Provide the (x, y) coordinate of the cell's center where the given text is located.  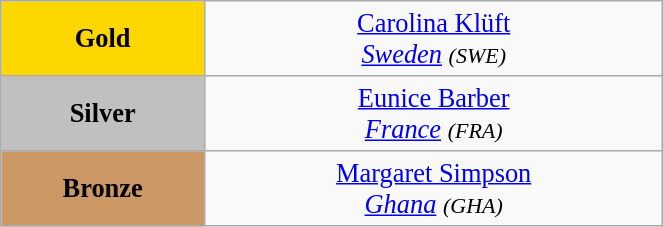
Bronze (103, 188)
Carolina KlüftSweden (SWE) (434, 38)
Margaret SimpsonGhana (GHA) (434, 188)
Silver (103, 112)
Gold (103, 38)
Eunice BarberFrance (FRA) (434, 112)
